Find where the given text appears and provide that cell's center as [x, y] coordinate. 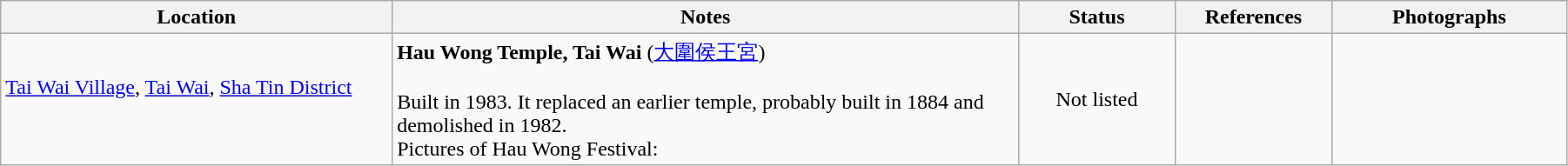
Notes [706, 17]
Status [1097, 17]
References [1253, 17]
Tai Wai Village, Tai Wai, Sha Tin District [197, 99]
Photographs [1449, 17]
Location [197, 17]
Not listed [1097, 99]
